Extract the [x, y] coordinate from the center of the cell holding the provided text.  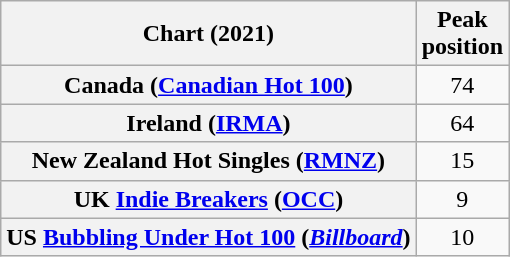
Peakposition [462, 34]
64 [462, 123]
US Bubbling Under Hot 100 (Billboard) [208, 237]
UK Indie Breakers (OCC) [208, 199]
New Zealand Hot Singles (RMNZ) [208, 161]
Ireland (IRMA) [208, 123]
74 [462, 85]
Canada (Canadian Hot 100) [208, 85]
9 [462, 199]
15 [462, 161]
Chart (2021) [208, 34]
10 [462, 237]
